Search for the cell housing the specified text and yield its (X, Y) center coordinate. 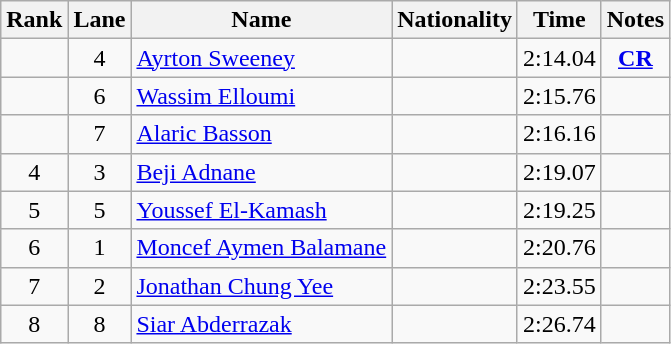
Youssef El-Kamash (262, 210)
3 (100, 172)
Alaric Basson (262, 134)
2:16.16 (559, 134)
2:19.25 (559, 210)
2:14.04 (559, 58)
Name (262, 20)
2:20.76 (559, 248)
1 (100, 248)
2 (100, 286)
2:26.74 (559, 324)
Wassim Elloumi (262, 96)
Lane (100, 20)
Jonathan Chung Yee (262, 286)
2:23.55 (559, 286)
Ayrton Sweeney (262, 58)
Nationality (455, 20)
CR (635, 58)
Beji Adnane (262, 172)
Rank (34, 20)
Time (559, 20)
Siar Abderrazak (262, 324)
Notes (635, 20)
Moncef Aymen Balamane (262, 248)
2:19.07 (559, 172)
2:15.76 (559, 96)
